Detect which cell encompasses the target text, then output its [x, y] center coordinate. 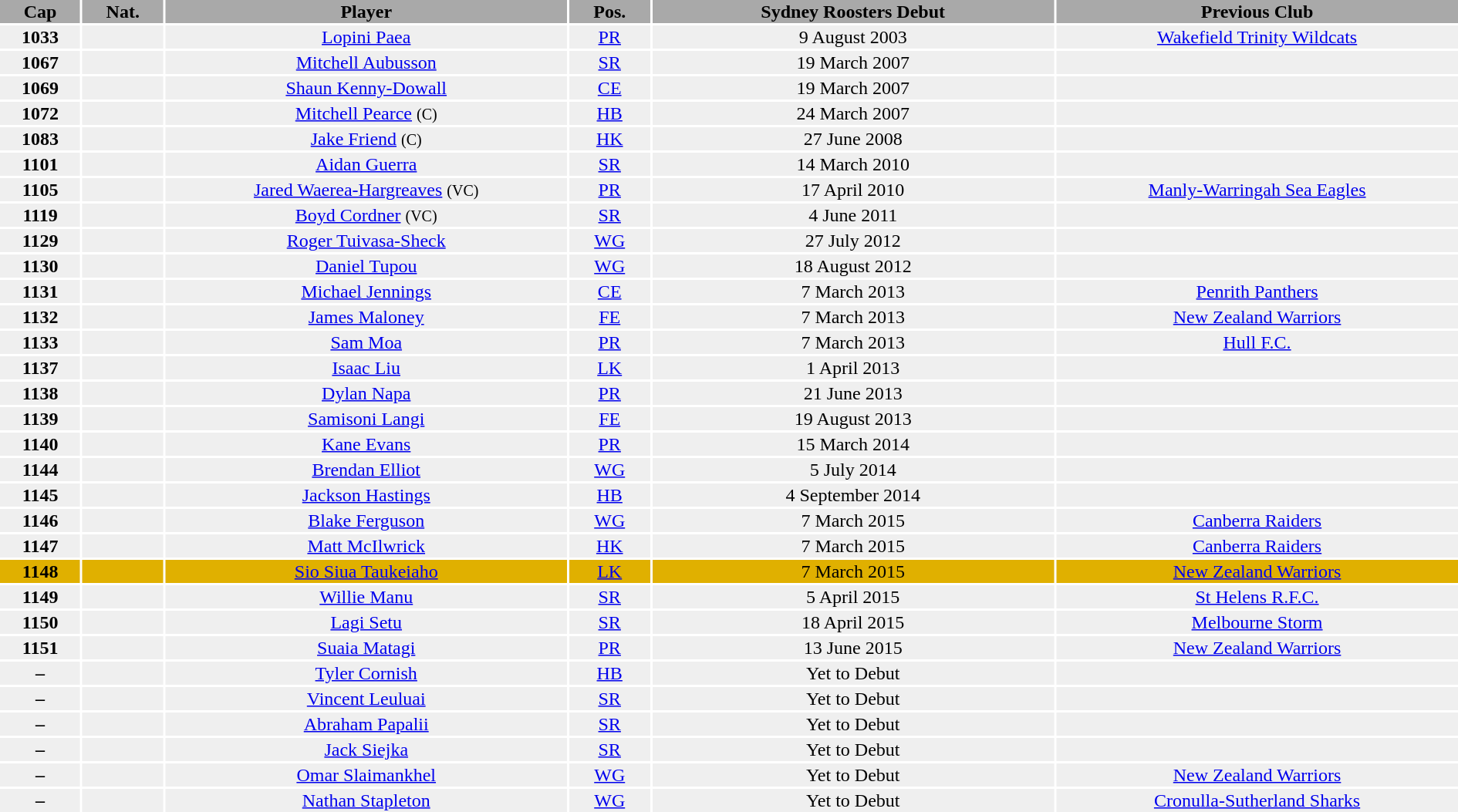
Sydney Roosters Debut [853, 12]
24 March 2007 [853, 113]
Manly-Warringah Sea Eagles [1257, 190]
13 June 2015 [853, 648]
St Helens R.F.C. [1257, 597]
27 July 2012 [853, 241]
1129 [40, 241]
1072 [40, 113]
1149 [40, 597]
19 August 2013 [853, 419]
5 April 2015 [853, 597]
4 September 2014 [853, 495]
1138 [40, 393]
Roger Tuivasa-Sheck [366, 241]
Matt McIlwrick [366, 546]
Aidan Guerra [366, 164]
Isaac Liu [366, 368]
1133 [40, 342]
James Maloney [366, 317]
17 April 2010 [853, 190]
1069 [40, 88]
Shaun Kenny-Dowall [366, 88]
Nat. [123, 12]
18 August 2012 [853, 266]
Sam Moa [366, 342]
Mitchell Aubusson [366, 62]
Boyd Cordner (VC) [366, 215]
Willie Manu [366, 597]
1105 [40, 190]
Sio Siua Taukeiaho [366, 571]
18 April 2015 [853, 622]
Vincent Leuluai [366, 699]
1131 [40, 291]
Jackson Hastings [366, 495]
Lopini Paea [366, 37]
Jake Friend (C) [366, 139]
Abraham Papalii [366, 724]
1145 [40, 495]
9 August 2003 [853, 37]
Mitchell Pearce (C) [366, 113]
1140 [40, 444]
1146 [40, 521]
Samisoni Langi [366, 419]
Penrith Panthers [1257, 291]
Cronulla-Sutherland Sharks [1257, 800]
Player [366, 12]
Wakefield Trinity Wildcats [1257, 37]
27 June 2008 [853, 139]
1033 [40, 37]
1101 [40, 164]
Brendan Elliot [366, 470]
1067 [40, 62]
1132 [40, 317]
Blake Ferguson [366, 521]
1139 [40, 419]
1150 [40, 622]
1 April 2013 [853, 368]
15 March 2014 [853, 444]
Nathan Stapleton [366, 800]
Hull F.C. [1257, 342]
Jack Siejka [366, 750]
1151 [40, 648]
1119 [40, 215]
1137 [40, 368]
Michael Jennings [366, 291]
1148 [40, 571]
5 July 2014 [853, 470]
Kane Evans [366, 444]
Dylan Napa [366, 393]
Cap [40, 12]
Lagi Setu [366, 622]
Suaia Matagi [366, 648]
1147 [40, 546]
21 June 2013 [853, 393]
Omar Slaimankhel [366, 775]
Daniel Tupou [366, 266]
Pos. [609, 12]
Melbourne Storm [1257, 622]
14 March 2010 [853, 164]
4 June 2011 [853, 215]
Jared Waerea-Hargreaves (VC) [366, 190]
1144 [40, 470]
1130 [40, 266]
Tyler Cornish [366, 673]
1083 [40, 139]
Previous Club [1257, 12]
